Detect which cell encompasses the target text, then output its [X, Y] center coordinate. 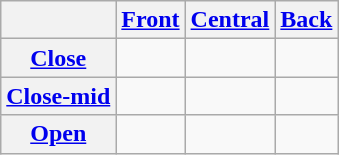
Back [306, 20]
Open [58, 134]
Close [58, 58]
Central [230, 20]
Close-mid [58, 96]
Front [150, 20]
